Capture the cell that displays the provided text and extract its (X, Y) central coordinate. 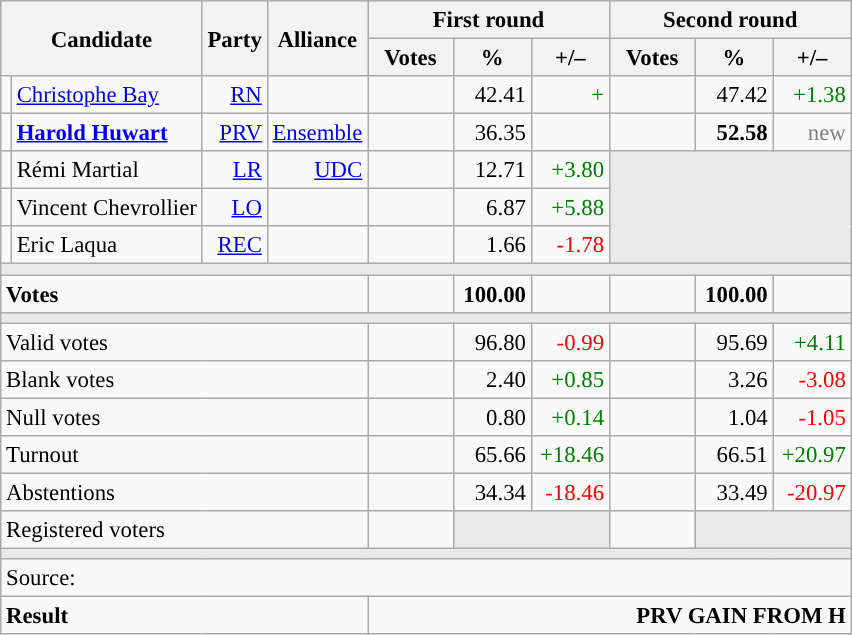
First round (489, 20)
-20.97 (812, 492)
+ (570, 95)
34.34 (492, 492)
-18.46 (570, 492)
Registered voters (184, 530)
Turnout (184, 455)
Blank votes (184, 379)
LR (234, 170)
Party (234, 38)
3.26 (734, 379)
95.69 (734, 342)
Rémi Martial (106, 170)
6.87 (492, 208)
66.51 (734, 455)
Christophe Bay (106, 95)
-1.05 (812, 417)
-1.78 (570, 245)
96.80 (492, 342)
Second round (730, 20)
Null votes (184, 417)
Harold Huwart (106, 133)
+0.85 (570, 379)
+3.80 (570, 170)
42.41 (492, 95)
2.40 (492, 379)
+4.11 (812, 342)
Ensemble (317, 133)
1.66 (492, 245)
52.58 (734, 133)
LO (234, 208)
+0.14 (570, 417)
Alliance (317, 38)
Result (184, 616)
+20.97 (812, 455)
Source: (426, 578)
new (812, 133)
1.04 (734, 417)
PRV GAIN FROM H (610, 616)
+1.38 (812, 95)
Vincent Chevrollier (106, 208)
Abstentions (184, 492)
Valid votes (184, 342)
0.80 (492, 417)
65.66 (492, 455)
UDC (317, 170)
REC (234, 245)
Candidate (102, 38)
RN (234, 95)
-3.08 (812, 379)
33.49 (734, 492)
-0.99 (570, 342)
+5.88 (570, 208)
Eric Laqua (106, 245)
36.35 (492, 133)
47.42 (734, 95)
PRV (234, 133)
12.71 (492, 170)
+18.46 (570, 455)
